Pinpoint the cell where the given text exists, returning its [x, y] midpoint coordinate. 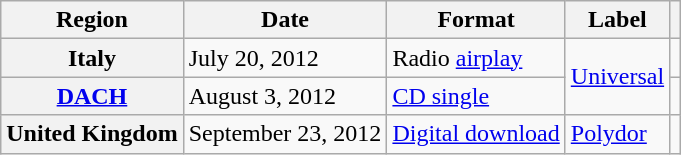
Polydor [617, 134]
Digital download [476, 134]
Universal [617, 77]
Date [285, 20]
DACH [92, 96]
United Kingdom [92, 134]
Region [92, 20]
Format [476, 20]
CD single [476, 96]
Radio airplay [476, 58]
August 3, 2012 [285, 96]
September 23, 2012 [285, 134]
July 20, 2012 [285, 58]
Italy [92, 58]
Label [617, 20]
